Find where the given text appears and provide that cell's center as (X, Y) coordinate. 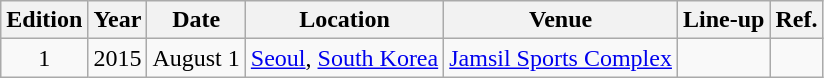
Edition (44, 20)
August 1 (196, 58)
Seoul, South Korea (344, 58)
Venue (561, 20)
Ref. (796, 20)
Date (196, 20)
Location (344, 20)
Line-up (723, 20)
1 (44, 58)
Year (118, 20)
Jamsil Sports Complex (561, 58)
2015 (118, 58)
